Locate the cell with the specified text and output its (X, Y) center coordinate. 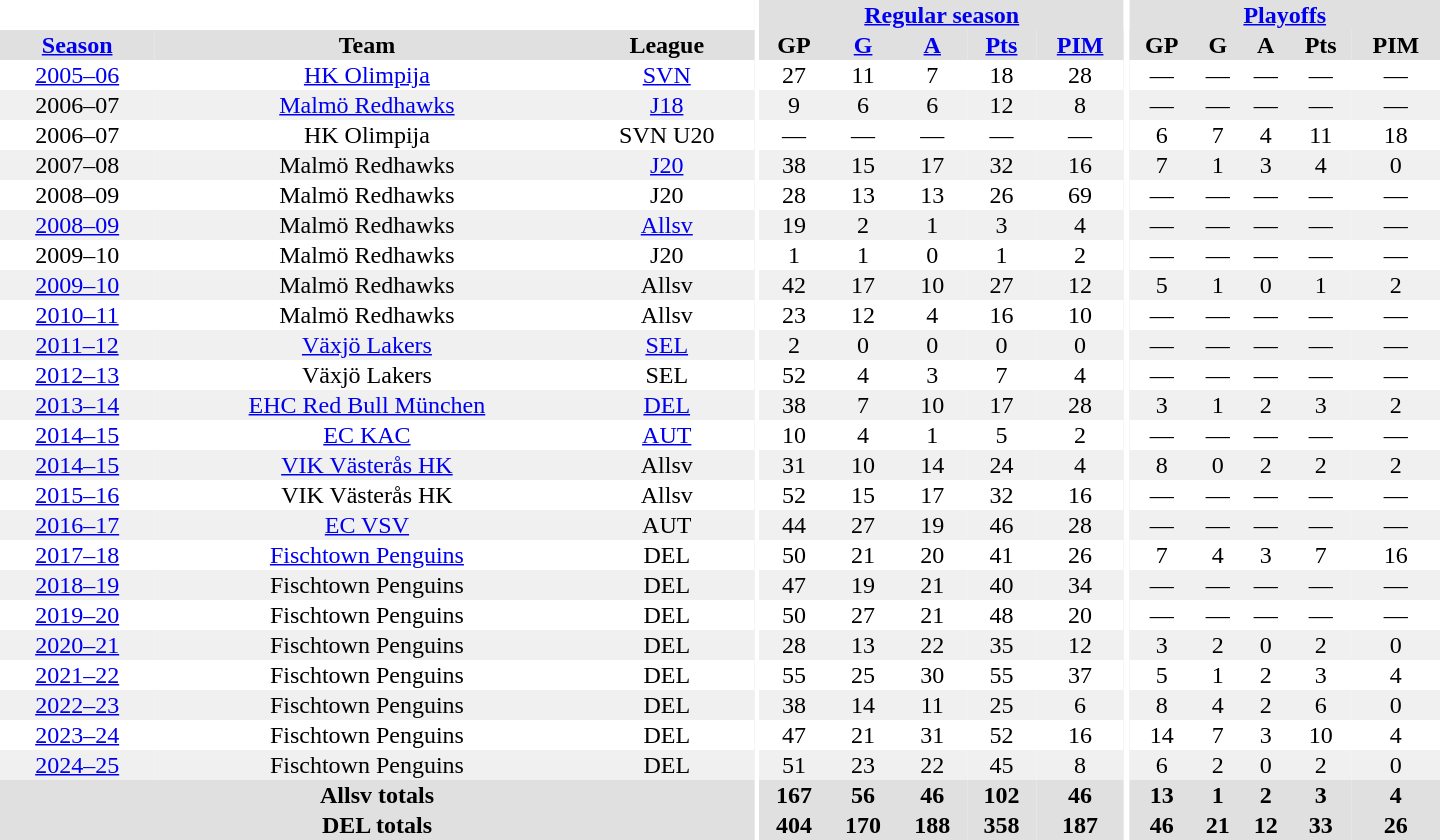
2010–11 (77, 315)
35 (1002, 645)
358 (1002, 825)
2021–22 (77, 675)
Regular season (942, 15)
69 (1080, 195)
EC KAC (366, 435)
2022–23 (77, 705)
2013–14 (77, 405)
2019–20 (77, 615)
2007–08 (77, 165)
J18 (667, 105)
2016–17 (77, 525)
37 (1080, 675)
404 (794, 825)
9 (794, 105)
Allsv totals (377, 795)
187 (1080, 825)
48 (1002, 615)
170 (862, 825)
2018–19 (77, 585)
SVN U20 (667, 135)
44 (794, 525)
41 (1002, 555)
Playoffs (1284, 15)
51 (794, 765)
40 (1002, 585)
30 (932, 675)
2012–13 (77, 375)
SVN (667, 75)
42 (794, 285)
Season (77, 45)
102 (1002, 795)
33 (1321, 825)
DEL totals (377, 825)
EHC Red Bull München (366, 405)
34 (1080, 585)
2011–12 (77, 345)
2017–18 (77, 555)
45 (1002, 765)
56 (862, 795)
Team (366, 45)
2015–16 (77, 495)
2005–06 (77, 75)
2023–24 (77, 735)
2024–25 (77, 765)
188 (932, 825)
167 (794, 795)
EC VSV (366, 525)
24 (1002, 465)
2020–21 (77, 645)
League (667, 45)
